Determine the [X, Y] coordinate at the center of the cell enclosing the given text.  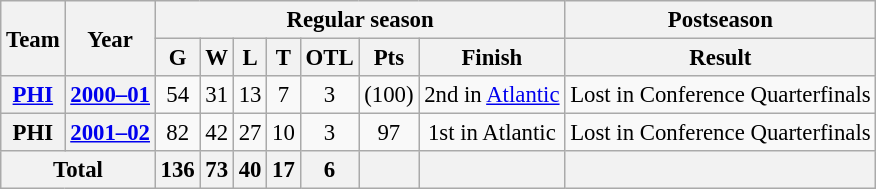
73 [216, 170]
1st in Atlantic [492, 133]
6 [330, 170]
Team [33, 38]
Result [720, 58]
54 [178, 95]
Year [110, 38]
136 [178, 170]
31 [216, 95]
L [250, 58]
W [216, 58]
G [178, 58]
13 [250, 95]
(100) [389, 95]
Pts [389, 58]
Finish [492, 58]
Postseason [720, 20]
2nd in Atlantic [492, 95]
40 [250, 170]
42 [216, 133]
Regular season [360, 20]
82 [178, 133]
T [284, 58]
10 [284, 133]
27 [250, 133]
17 [284, 170]
2001–02 [110, 133]
2000–01 [110, 95]
OTL [330, 58]
Total [78, 170]
97 [389, 133]
7 [284, 95]
